Extract the [X, Y] coordinate from the center of the cell holding the provided text.  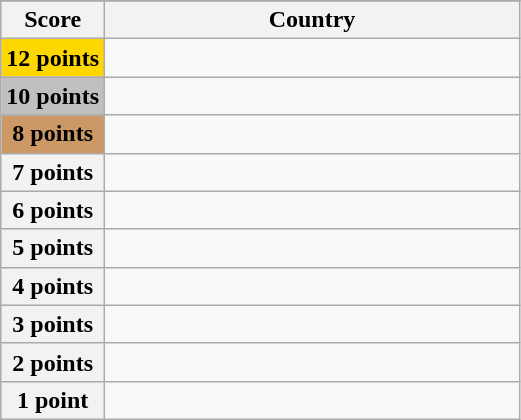
12 points [53, 58]
2 points [53, 362]
1 point [53, 400]
7 points [53, 172]
5 points [53, 248]
10 points [53, 96]
3 points [53, 324]
Country [312, 20]
6 points [53, 210]
4 points [53, 286]
Score [53, 20]
8 points [53, 134]
